For the text-containing cell, return its midpoint in (x, y) coordinate format. 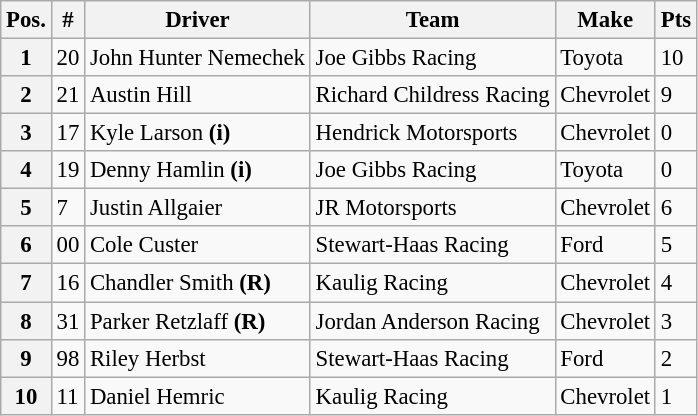
Hendrick Motorsports (432, 133)
Team (432, 20)
Daniel Hemric (198, 396)
Justin Allgaier (198, 208)
11 (68, 396)
16 (68, 283)
Chandler Smith (R) (198, 283)
20 (68, 58)
Jordan Anderson Racing (432, 321)
31 (68, 321)
Cole Custer (198, 245)
98 (68, 358)
Riley Herbst (198, 358)
John Hunter Nemechek (198, 58)
19 (68, 170)
Kyle Larson (i) (198, 133)
Driver (198, 20)
Pos. (26, 20)
17 (68, 133)
Pts (676, 20)
Austin Hill (198, 95)
Parker Retzlaff (R) (198, 321)
Make (605, 20)
8 (26, 321)
JR Motorsports (432, 208)
Denny Hamlin (i) (198, 170)
21 (68, 95)
00 (68, 245)
Richard Childress Racing (432, 95)
# (68, 20)
